Find where the given text appears and provide that cell's center as (x, y) coordinate. 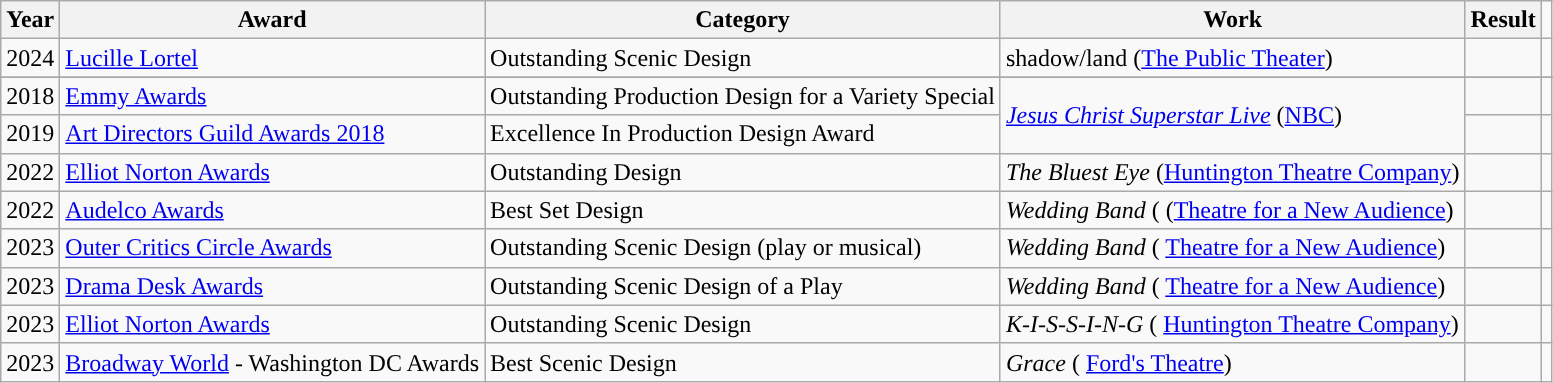
Jesus Christ Superstar Live (NBC) (1232, 115)
Year (30, 20)
Outstanding Design (743, 172)
Best Set Design (743, 210)
Audelco Awards (272, 210)
Broadway World - Washington DC Awards (272, 362)
Result (1503, 20)
Outstanding Scenic Design (play or musical) (743, 248)
2024 (30, 58)
The Bluest Eye (Huntington Theatre Company) (1232, 172)
Art Directors Guild Awards 2018 (272, 134)
Category (743, 20)
Excellence In Production Design Award (743, 134)
Outstanding Scenic Design of a Play (743, 286)
2018 (30, 96)
Work (1232, 20)
2019 (30, 134)
Outer Critics Circle Awards (272, 248)
shadow/land (The Public Theater) (1232, 58)
Wedding Band ( (Theatre for a New Audience) (1232, 210)
Outstanding Production Design for a Variety Special (743, 96)
K-I-S-S-I-N-G ( Huntington Theatre Company) (1232, 324)
Drama Desk Awards (272, 286)
Emmy Awards (272, 96)
Award (272, 20)
Grace ( Ford's Theatre) (1232, 362)
Lucille Lortel (272, 58)
Best Scenic Design (743, 362)
